Provide the (x, y) coordinate of the cell's center where the given text is located.  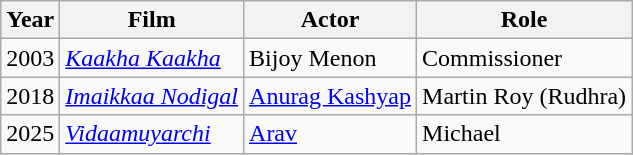
Michael (524, 134)
Film (152, 20)
2025 (30, 134)
Actor (330, 20)
Year (30, 20)
Vidaamuyarchi (152, 134)
Anurag Kashyap (330, 96)
Role (524, 20)
Kaakha Kaakha (152, 58)
Martin Roy (Rudhra) (524, 96)
2018 (30, 96)
Imaikkaa Nodigal (152, 96)
Bijoy Menon (330, 58)
Commissioner (524, 58)
2003 (30, 58)
Arav (330, 134)
